Capture the cell that displays the provided text and extract its [X, Y] central coordinate. 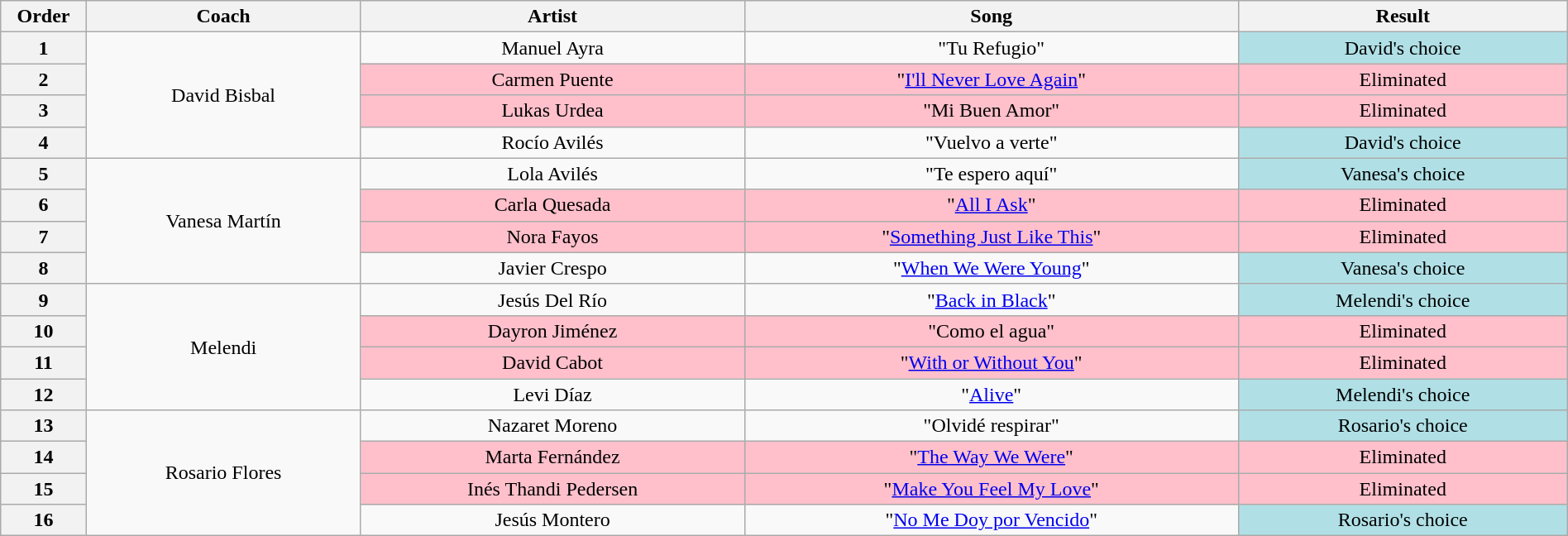
"Make You Feel My Love" [991, 489]
12 [43, 395]
"When We Were Young" [991, 268]
2 [43, 79]
Jesús Montero [552, 520]
"The Way We Were" [991, 457]
Lola Avilés [552, 174]
9 [43, 299]
13 [43, 426]
"Something Just Like This" [991, 237]
10 [43, 331]
Carla Quesada [552, 205]
Vanesa Martín [223, 221]
11 [43, 362]
Artist [552, 17]
"No Me Doy por Vencido" [991, 520]
7 [43, 237]
"Tu Refugio" [991, 48]
Javier Crespo [552, 268]
"Alive" [991, 395]
Rosario Flores [223, 473]
Nora Fayos [552, 237]
Order [43, 17]
"I'll Never Love Again" [991, 79]
"All I Ask" [991, 205]
Carmen Puente [552, 79]
David Bisbal [223, 95]
"Como el agua" [991, 331]
Song [991, 17]
"Te espero aquí" [991, 174]
Melendi [223, 347]
Levi Díaz [552, 395]
Jesús Del Río [552, 299]
15 [43, 489]
"Mi Buen Amor" [991, 111]
4 [43, 142]
Coach [223, 17]
Dayron Jiménez [552, 331]
14 [43, 457]
3 [43, 111]
"Back in Black" [991, 299]
5 [43, 174]
"Vuelvo a verte" [991, 142]
Manuel Ayra [552, 48]
"With or Without You" [991, 362]
Inés Thandi Pedersen [552, 489]
Nazaret Moreno [552, 426]
16 [43, 520]
Lukas Urdea [552, 111]
David Cabot [552, 362]
1 [43, 48]
6 [43, 205]
Result [1403, 17]
8 [43, 268]
Rocío Avilés [552, 142]
Marta Fernández [552, 457]
"Olvidé respirar" [991, 426]
